For the text-containing cell, return its midpoint in [X, Y] coordinate format. 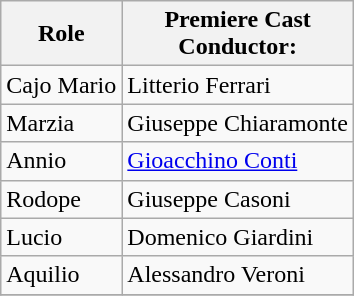
Marzia [62, 123]
Giuseppe Casoni [238, 199]
Annio [62, 161]
Lucio [62, 237]
Rodope [62, 199]
Aquilio [62, 275]
Gioacchino Conti [238, 161]
Premiere CastConductor: [238, 34]
Litterio Ferrari [238, 85]
Role [62, 34]
Alessandro Veroni [238, 275]
Giuseppe Chiaramonte [238, 123]
Domenico Giardini [238, 237]
Cajo Mario [62, 85]
